For the text-containing cell, return its midpoint in (x, y) coordinate format. 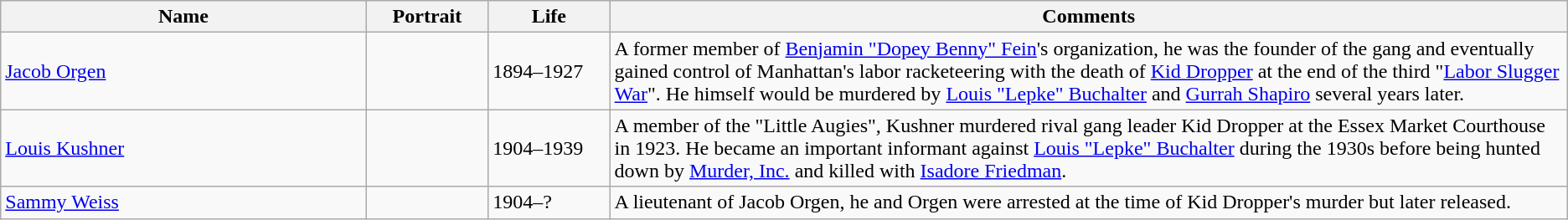
Sammy Weiss (183, 202)
Comments (1089, 17)
Louis Kushner (183, 148)
Life (549, 17)
A lieutenant of Jacob Orgen, he and Orgen were arrested at the time of Kid Dropper's murder but later released. (1089, 202)
Portrait (427, 17)
1904–? (549, 202)
Jacob Orgen (183, 71)
1904–1939 (549, 148)
1894–1927 (549, 71)
Name (183, 17)
